Find where the given text appears and provide that cell's center as [x, y] coordinate. 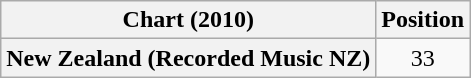
Chart (2010) [188, 20]
Position [423, 20]
33 [423, 58]
New Zealand (Recorded Music NZ) [188, 58]
